Detect which cell encompasses the target text, then output its [x, y] center coordinate. 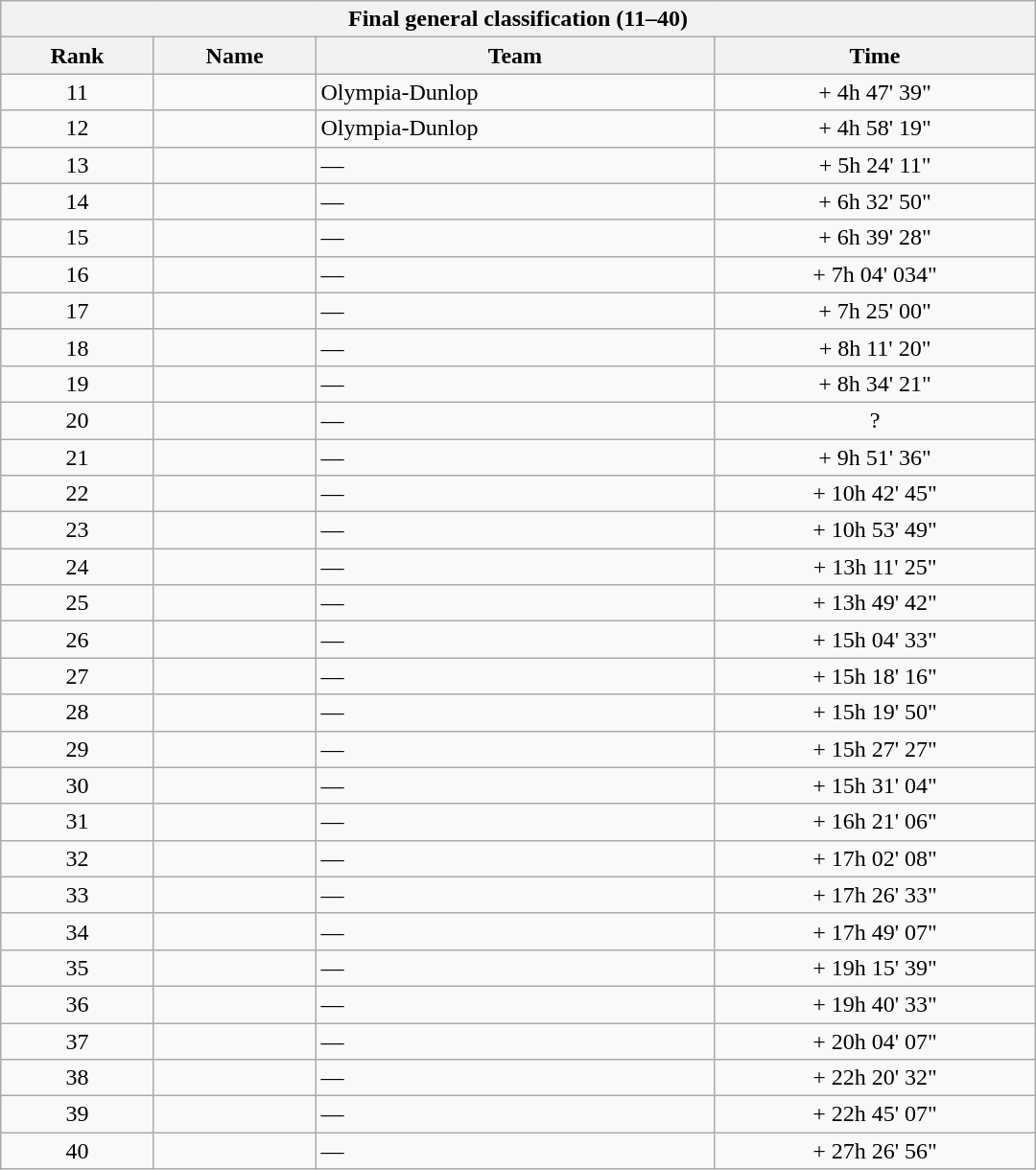
+ 7h 04' 034" [875, 274]
35 [77, 968]
18 [77, 347]
+ 22h 20' 32" [875, 1078]
+ 7h 25' 00" [875, 311]
27 [77, 676]
36 [77, 1004]
+ 19h 15' 39" [875, 968]
23 [77, 530]
+ 15h 18' 16" [875, 676]
+ 10h 42' 45" [875, 494]
+ 27h 26' 56" [875, 1151]
+ 6h 32' 50" [875, 201]
19 [77, 384]
Rank [77, 56]
+ 17h 02' 08" [875, 858]
30 [77, 785]
22 [77, 494]
29 [77, 749]
Time [875, 56]
17 [77, 311]
+ 19h 40' 33" [875, 1004]
+ 16h 21' 06" [875, 822]
28 [77, 713]
+ 4h 58' 19" [875, 129]
? [875, 420]
+ 15h 31' 04" [875, 785]
38 [77, 1078]
24 [77, 567]
+ 13h 11' 25" [875, 567]
25 [77, 603]
+ 6h 39' 28" [875, 238]
+ 17h 26' 33" [875, 895]
13 [77, 165]
+ 8h 34' 21" [875, 384]
37 [77, 1041]
+ 10h 53' 49" [875, 530]
+ 5h 24' 11" [875, 165]
11 [77, 92]
21 [77, 457]
+ 8h 11' 20" [875, 347]
+ 15h 04' 33" [875, 640]
+ 22h 45' 07" [875, 1114]
+ 20h 04' 07" [875, 1041]
12 [77, 129]
+ 9h 51' 36" [875, 457]
+ 15h 27' 27" [875, 749]
32 [77, 858]
33 [77, 895]
Team [515, 56]
16 [77, 274]
+ 4h 47' 39" [875, 92]
31 [77, 822]
Final general classification (11–40) [518, 19]
39 [77, 1114]
40 [77, 1151]
15 [77, 238]
34 [77, 931]
+ 15h 19' 50" [875, 713]
Name [234, 56]
26 [77, 640]
14 [77, 201]
20 [77, 420]
+ 13h 49' 42" [875, 603]
+ 17h 49' 07" [875, 931]
